Provide the (X, Y) coordinate of the cell's center where the given text is located.  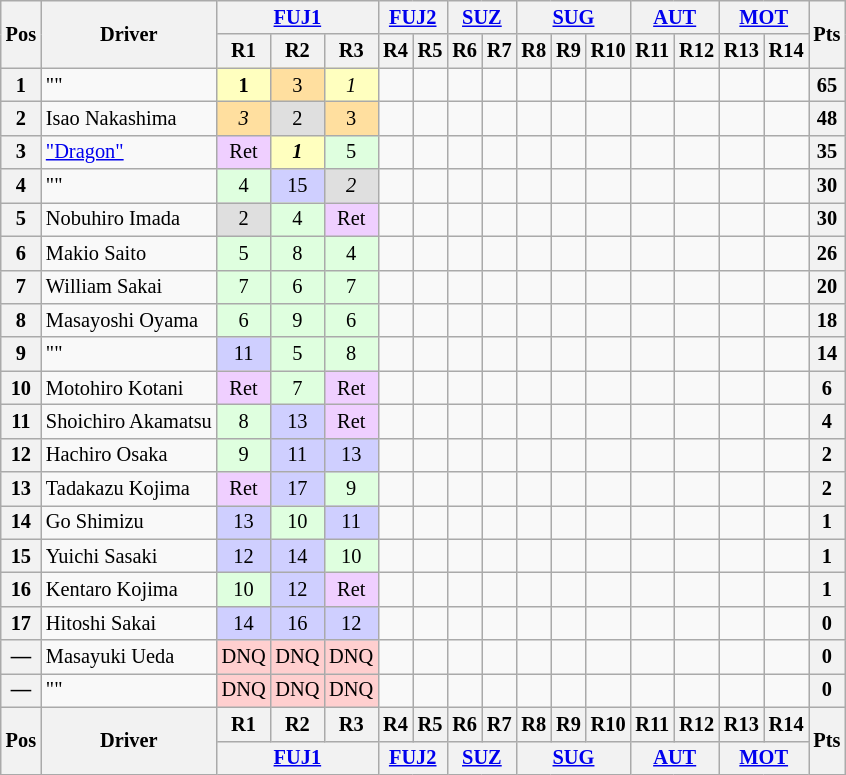
Masayuki Ueda (129, 657)
"Dragon" (129, 152)
20 (826, 287)
Yuichi Sasaki (129, 556)
Go Shimizu (129, 522)
Motohiro Kotani (129, 388)
Makio Saito (129, 253)
Nobuhiro Imada (129, 219)
William Sakai (129, 287)
Kentaro Kojima (129, 589)
Tadakazu Kojima (129, 489)
48 (826, 118)
Hitoshi Sakai (129, 623)
Masayoshi Oyama (129, 320)
35 (826, 152)
Hachiro Osaka (129, 455)
65 (826, 85)
Shoichiro Akamatsu (129, 421)
18 (826, 320)
Isao Nakashima (129, 118)
26 (826, 253)
